Capture the cell that displays the provided text and extract its [X, Y] central coordinate. 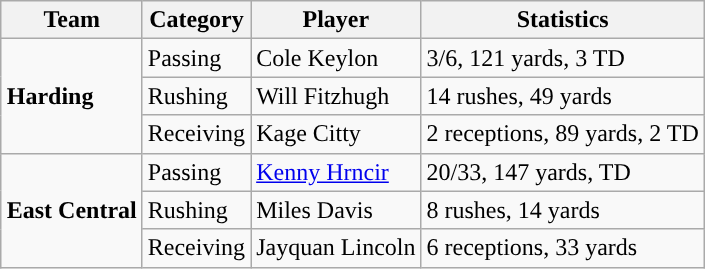
Jayquan Lincoln [336, 248]
Cole Keylon [336, 58]
2 receptions, 89 yards, 2 TD [562, 134]
3/6, 121 yards, 3 TD [562, 58]
6 receptions, 33 yards [562, 248]
Kage Citty [336, 134]
Will Fitzhugh [336, 96]
20/33, 147 yards, TD [562, 172]
Player [336, 20]
Harding [72, 96]
Miles Davis [336, 210]
East Central [72, 210]
Kenny Hrncir [336, 172]
14 rushes, 49 yards [562, 96]
Statistics [562, 20]
Team [72, 20]
Category [196, 20]
8 rushes, 14 yards [562, 210]
